For the text-containing cell, return its midpoint in (x, y) coordinate format. 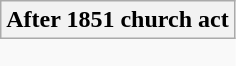
After 1851 church act (118, 20)
